Search for the cell housing the specified text and yield its (X, Y) center coordinate. 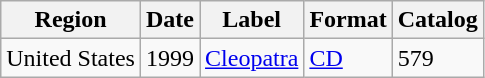
Region (71, 20)
579 (438, 58)
United States (71, 58)
Label (252, 20)
1999 (170, 58)
Format (348, 20)
Cleopatra (252, 58)
Date (170, 20)
Catalog (438, 20)
CD (348, 58)
